Return [x, y] of the center of cell containing provided text 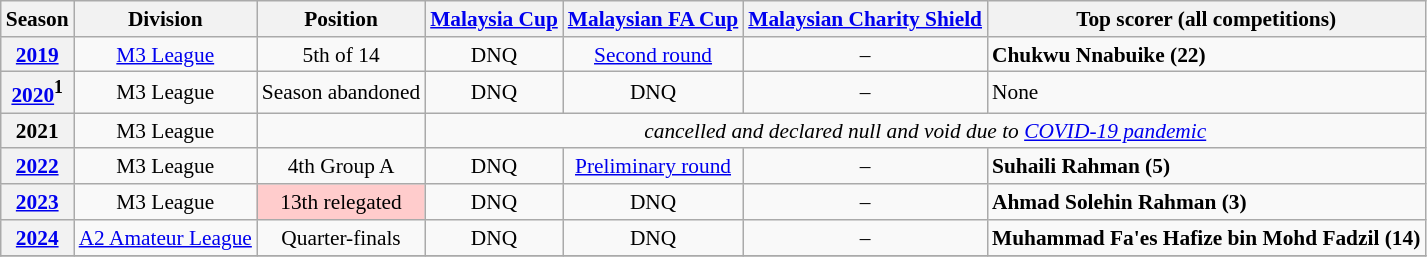
A2 Amateur League [166, 238]
Season [38, 19]
cancelled and declared null and void due to COVID-19 pandemic [925, 131]
Malaysian Charity Shield [865, 19]
Division [166, 19]
Chukwu Nnabuike (22) [1206, 55]
5th of 14 [341, 55]
None [1206, 92]
Preliminary round [653, 167]
Season abandoned [341, 92]
2024 [38, 238]
Position [341, 19]
Malaysia Cup [494, 19]
2019 [38, 55]
2023 [38, 202]
Top scorer (all competitions) [1206, 19]
Ahmad Solehin Rahman (3) [1206, 202]
13th relegated [341, 202]
20201 [38, 92]
Quarter-finals [341, 238]
2021 [38, 131]
2022 [38, 167]
Second round [653, 55]
4th Group A [341, 167]
Malaysian FA Cup [653, 19]
Suhaili Rahman (5) [1206, 167]
Muhammad Fa'es Hafize bin Mohd Fadzil (14) [1206, 238]
